Find where the given text appears and provide that cell's center as (X, Y) coordinate. 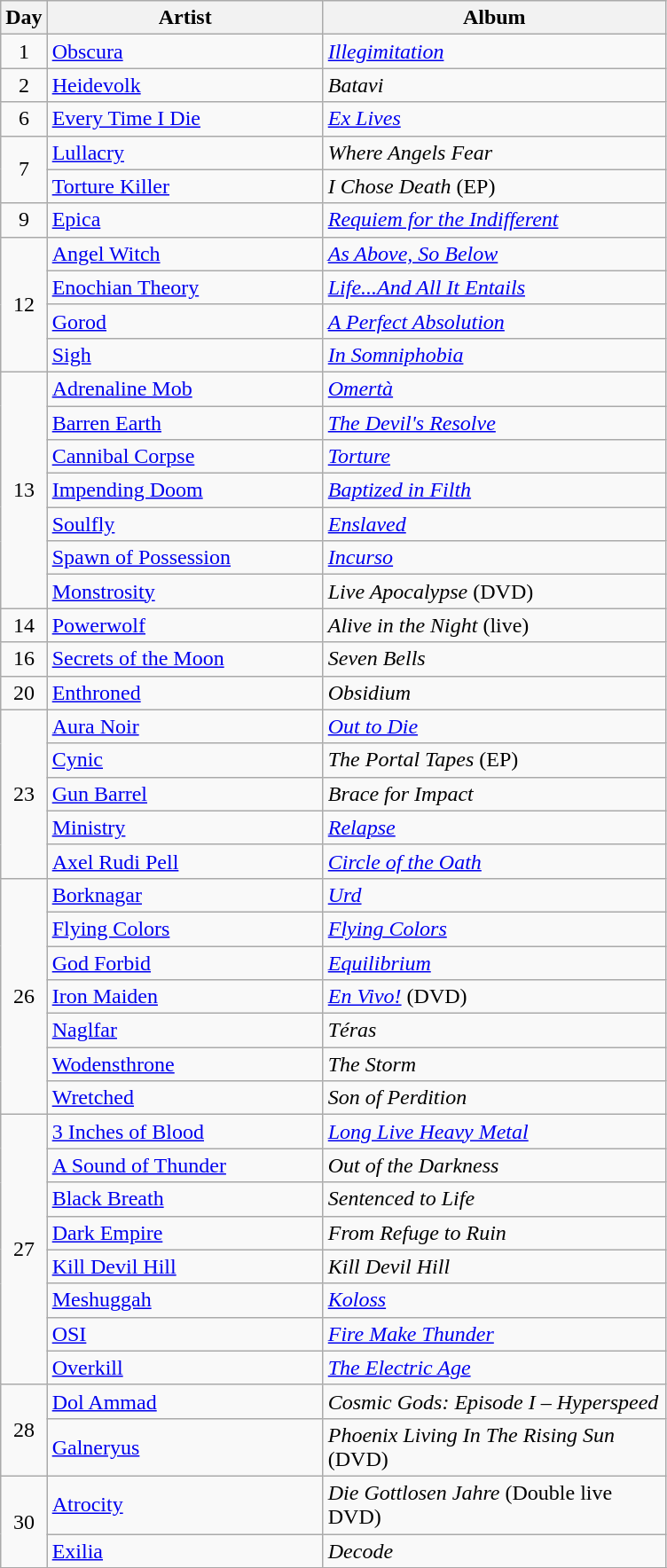
Overkill (184, 1368)
Dark Empire (184, 1233)
Ministry (184, 827)
Dol Ammad (184, 1401)
20 (24, 693)
28 (24, 1430)
9 (24, 220)
The Portal Tapes (EP) (494, 760)
Circle of the Oath (494, 861)
Die Gottlosen Jahre (Double live DVD) (494, 1504)
Koloss (494, 1300)
Album (494, 18)
Where Angels Fear (494, 153)
7 (24, 169)
Obsidium (494, 693)
Obscura (184, 51)
Out of the Darkness (494, 1165)
Every Time I Die (184, 119)
26 (24, 996)
Secrets of the Moon (184, 659)
14 (24, 625)
12 (24, 304)
Heidevolk (184, 85)
27 (24, 1250)
A Sound of Thunder (184, 1165)
The Devil's Resolve (494, 423)
Cynic (184, 760)
Torture (494, 457)
Wretched (184, 1098)
Aura Noir (184, 726)
En Vivo! (DVD) (494, 997)
Artist (184, 18)
Spawn of Possession (184, 558)
Omertà (494, 388)
13 (24, 490)
6 (24, 119)
Incurso (494, 558)
Galneryus (184, 1447)
Borknagar (184, 895)
Axel Rudi Pell (184, 861)
Phoenix Living In The Rising Sun (DVD) (494, 1447)
Relapse (494, 827)
Gun Barrel (184, 794)
As Above, So Below (494, 254)
Sentenced to Life (494, 1199)
Enslaved (494, 524)
Black Breath (184, 1199)
Exilia (184, 1551)
Barren Earth (184, 423)
Day (24, 18)
Powerwolf (184, 625)
Fire Make Thunder (494, 1334)
Naglfar (184, 1031)
Meshuggah (184, 1300)
Monstrosity (184, 592)
Brace for Impact (494, 794)
Gorod (184, 321)
From Refuge to Ruin (494, 1233)
God Forbid (184, 962)
Requiem for the Indifferent (494, 220)
The Electric Age (494, 1368)
Decode (494, 1551)
Epica (184, 220)
Life...And All It Entails (494, 287)
Equilibrium (494, 962)
Seven Bells (494, 659)
I Chose Death (EP) (494, 186)
Enochian Theory (184, 287)
Téras (494, 1031)
3 Inches of Blood (184, 1132)
OSI (184, 1334)
30 (24, 1522)
Live Apocalypse (DVD) (494, 592)
Impending Doom (184, 490)
23 (24, 794)
Ex Lives (494, 119)
Sigh (184, 355)
Enthroned (184, 693)
The Storm (494, 1064)
Atrocity (184, 1504)
Illegimitation (494, 51)
Adrenaline Mob (184, 388)
Baptized in Filth (494, 490)
16 (24, 659)
Long Live Heavy Metal (494, 1132)
Soulfly (184, 524)
Cosmic Gods: Episode I – Hyperspeed (494, 1401)
Cannibal Corpse (184, 457)
In Somniphobia (494, 355)
Alive in the Night (live) (494, 625)
Son of Perdition (494, 1098)
Lullacry (184, 153)
Out to Die (494, 726)
Batavi (494, 85)
Torture Killer (184, 186)
A Perfect Absolution (494, 321)
Wodensthrone (184, 1064)
1 (24, 51)
Angel Witch (184, 254)
2 (24, 85)
Urd (494, 895)
Iron Maiden (184, 997)
